Locate the cell with the specified text and output its (x, y) center coordinate. 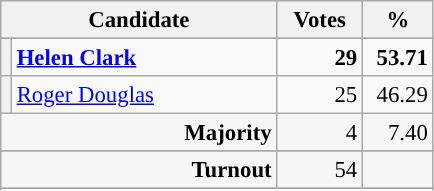
Turnout (139, 170)
Helen Clark (144, 58)
54 (320, 170)
25 (320, 95)
Votes (320, 20)
% (398, 20)
Majority (139, 133)
46.29 (398, 95)
Roger Douglas (144, 95)
7.40 (398, 133)
29 (320, 58)
Candidate (139, 20)
53.71 (398, 58)
4 (320, 133)
